From the cell containing the given text, extract its center point as [x, y] coordinate. 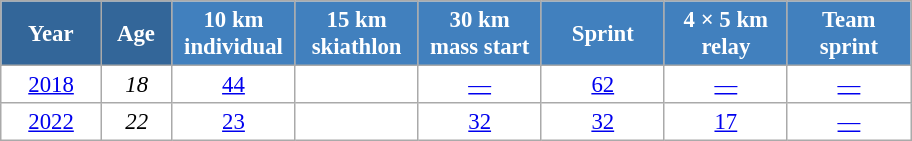
10 km individual [234, 34]
23 [234, 122]
30 km mass start [480, 34]
62 [602, 85]
18 [136, 85]
15 km skiathlon [356, 34]
4 × 5 km relay [726, 34]
2018 [52, 85]
Team sprint [848, 34]
Year [52, 34]
Sprint [602, 34]
2022 [52, 122]
44 [234, 85]
22 [136, 122]
17 [726, 122]
Age [136, 34]
